Pinpoint the cell where the given text exists, returning its [X, Y] midpoint coordinate. 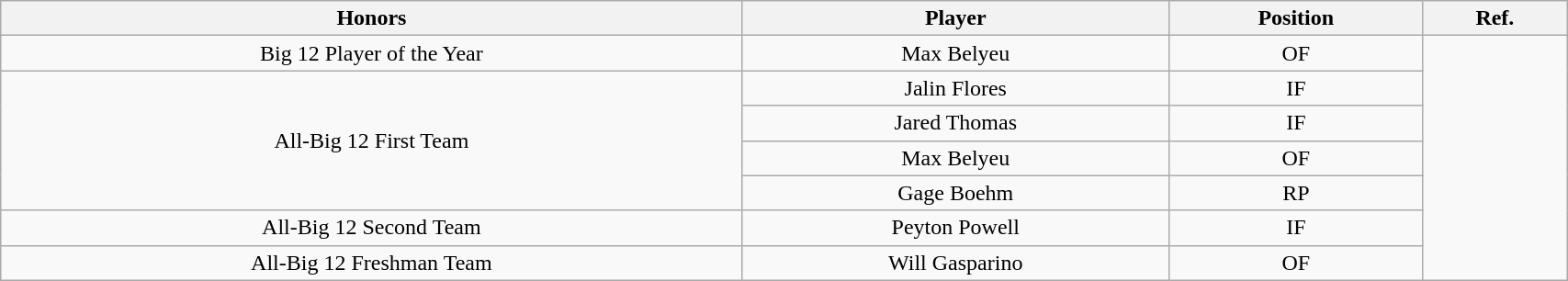
Jared Thomas [955, 123]
Peyton Powell [955, 228]
All-Big 12 Second Team [371, 228]
All-Big 12 First Team [371, 140]
Player [955, 18]
Gage Boehm [955, 193]
Ref. [1495, 18]
RP [1295, 193]
Position [1295, 18]
All-Big 12 Freshman Team [371, 263]
Big 12 Player of the Year [371, 53]
Will Gasparino [955, 263]
Jalin Flores [955, 88]
Honors [371, 18]
